From the cell containing the given text, extract its center point as [X, Y] coordinate. 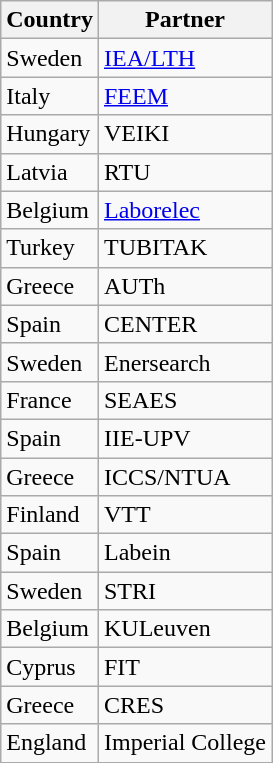
England [50, 743]
CENTER [184, 324]
Cyprus [50, 667]
Laborelec [184, 210]
Partner [184, 20]
SEAES [184, 400]
KULeuven [184, 629]
Country [50, 20]
France [50, 400]
STRI [184, 591]
FIT [184, 667]
Labein [184, 553]
Finland [50, 515]
Turkey [50, 248]
CRES [184, 705]
TUBITAK [184, 248]
IEA/LTH [184, 58]
AUTh [184, 286]
VTT [184, 515]
Enersearch [184, 362]
Italy [50, 96]
Imperial College [184, 743]
FEEM [184, 96]
IIE-UPV [184, 438]
RTU [184, 172]
ICCS/NTUA [184, 477]
VEIKI [184, 134]
Hungary [50, 134]
Latvia [50, 172]
